Scan for the cell matching the given text and deliver its [x, y] coordinate at center. 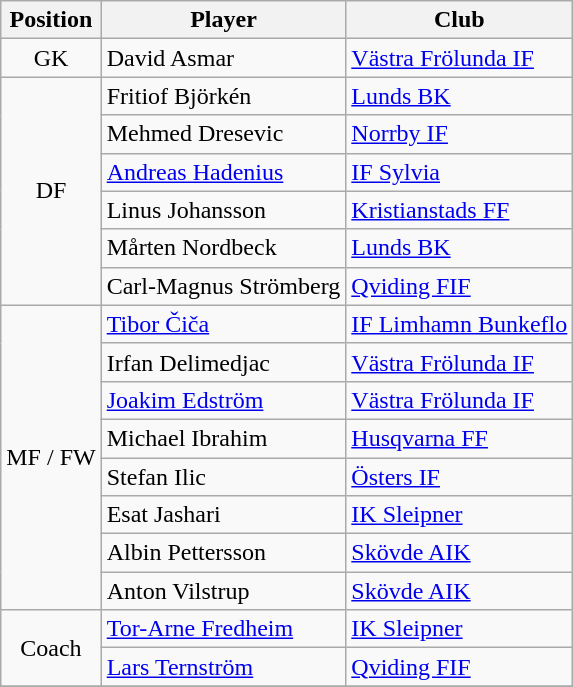
Player [224, 20]
Östers IF [460, 477]
Lars Ternström [224, 667]
Kristianstads FF [460, 210]
MF / FW [51, 457]
Esat Jashari [224, 515]
Norrby IF [460, 134]
Anton Vilstrup [224, 591]
Mårten Nordbeck [224, 248]
Linus Johansson [224, 210]
Andreas Hadenius [224, 172]
Mehmed Dresevic [224, 134]
Stefan Ilic [224, 477]
Michael Ibrahim [224, 438]
Joakim Edström [224, 400]
David Asmar [224, 58]
Husqvarna FF [460, 438]
Coach [51, 648]
Tor-Arne Fredheim [224, 629]
Albin Pettersson [224, 553]
Fritiof Björkén [224, 96]
Irfan Delimedjac [224, 362]
IF Sylvia [460, 172]
IF Limhamn Bunkeflo [460, 324]
Carl-Magnus Strömberg [224, 286]
Tibor Čiča [224, 324]
DF [51, 191]
Club [460, 20]
Position [51, 20]
GK [51, 58]
